Capture the cell that displays the provided text and extract its [X, Y] central coordinate. 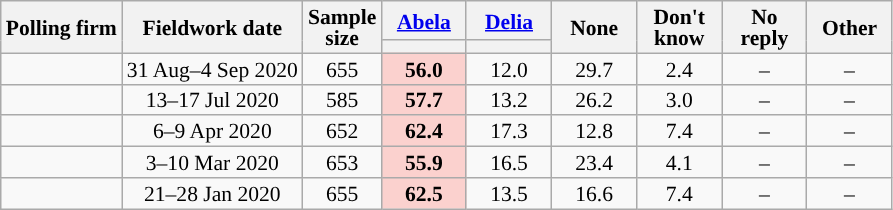
13.2 [508, 100]
3.0 [680, 100]
12.8 [594, 132]
29.7 [594, 68]
13–17 Jul 2020 [212, 100]
23.4 [594, 162]
62.5 [424, 194]
55.9 [424, 162]
4.1 [680, 162]
31 Aug–4 Sep 2020 [212, 68]
Abela [424, 20]
652 [342, 132]
585 [342, 100]
13.5 [508, 194]
21–28 Jan 2020 [212, 194]
2.4 [680, 68]
Samplesize [342, 27]
Fieldwork date [212, 27]
Don't know [680, 27]
6–9 Apr 2020 [212, 132]
653 [342, 162]
17.3 [508, 132]
None [594, 27]
Other [850, 27]
56.0 [424, 68]
No reply [764, 27]
Delia [508, 20]
Polling firm [62, 27]
26.2 [594, 100]
62.4 [424, 132]
16.5 [508, 162]
16.6 [594, 194]
3–10 Mar 2020 [212, 162]
57.7 [424, 100]
12.0 [508, 68]
